From the cell containing the given text, extract its center point as [X, Y] coordinate. 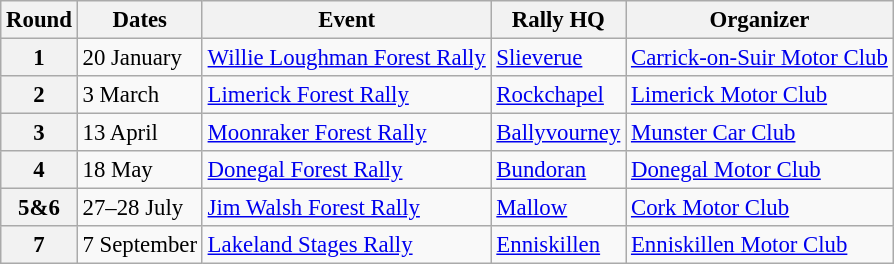
Rally HQ [558, 20]
7 [39, 245]
Enniskillen [558, 245]
Mallow [558, 208]
18 May [140, 170]
1 [39, 58]
Round [39, 20]
Donegal Motor Club [760, 170]
3 March [140, 95]
Carrick-on-Suir Motor Club [760, 58]
4 [39, 170]
Event [346, 20]
Jim Walsh Forest Rally [346, 208]
Willie Loughman Forest Rally [346, 58]
Organizer [760, 20]
Cork Motor Club [760, 208]
Bundoran [558, 170]
2 [39, 95]
Ballyvourney [558, 133]
27–28 July [140, 208]
7 September [140, 245]
20 January [140, 58]
Limerick Motor Club [760, 95]
3 [39, 133]
Lakeland Stages Rally [346, 245]
Rockchapel [558, 95]
Dates [140, 20]
13 April [140, 133]
Munster Car Club [760, 133]
5&6 [39, 208]
Limerick Forest Rally [346, 95]
Slieverue [558, 58]
Donegal Forest Rally [346, 170]
Moonraker Forest Rally [346, 133]
Enniskillen Motor Club [760, 245]
